Output the (X, Y) coordinate of the center of the cell containing the given text.  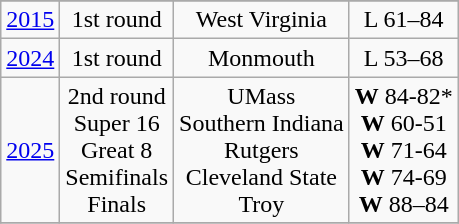
Monmouth (262, 58)
UMass Southern Indiana Rutgers Cleveland State Troy (262, 150)
2015 (30, 20)
2025 (30, 150)
L 61–84 (404, 20)
2024 (30, 58)
West Virginia (262, 20)
2nd round Super 16 Great 8 Semifinals Finals (117, 150)
W 84-82* W 60-51 W 71-64 W 74-69 W 88–84 (404, 150)
L 53–68 (404, 58)
